Return the [x, y] coordinate for the center point of the cell that contains the specified text.  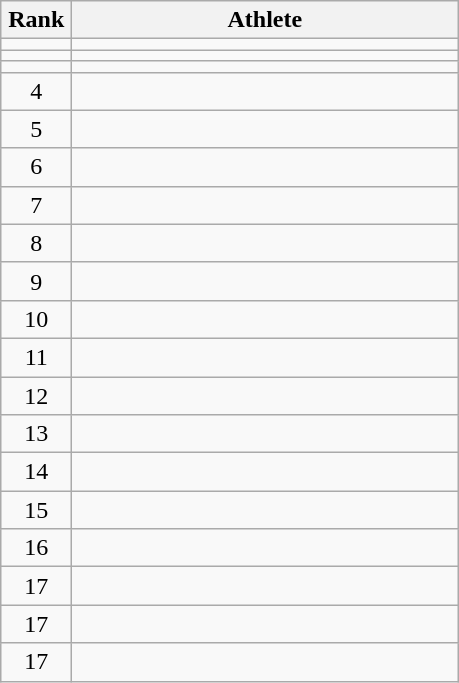
15 [36, 510]
9 [36, 281]
16 [36, 548]
Athlete [265, 20]
7 [36, 205]
5 [36, 129]
14 [36, 472]
4 [36, 91]
12 [36, 395]
13 [36, 434]
11 [36, 357]
6 [36, 167]
8 [36, 243]
Rank [36, 20]
10 [36, 319]
